Pinpoint the cell where the given text exists, returning its [x, y] midpoint coordinate. 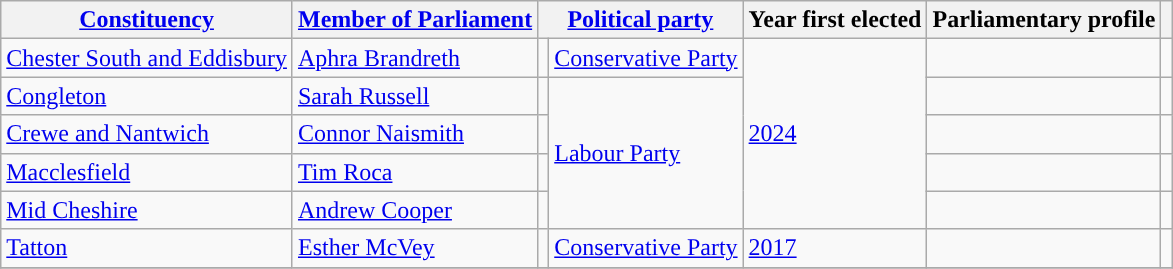
Macclesfield [147, 172]
Sarah Russell [414, 96]
Crewe and Nantwich [147, 134]
Member of Parliament [414, 20]
Aphra Brandreth [414, 58]
Mid Cheshire [147, 210]
Andrew Cooper [414, 210]
Tatton [147, 248]
Chester South and Eddisbury [147, 58]
2024 [835, 134]
2017 [835, 248]
Esther McVey [414, 248]
Connor Naismith [414, 134]
Tim Roca [414, 172]
Constituency [147, 20]
Political party [640, 20]
Year first elected [835, 20]
Congleton [147, 96]
Labour Party [646, 153]
Parliamentary profile [1044, 20]
